From the cell containing the given text, extract its center point as [x, y] coordinate. 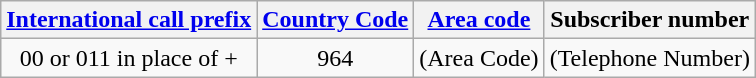
(Area Code) [479, 58]
00 or 011 in place of + [129, 58]
Area code [479, 20]
(Telephone Number) [650, 58]
964 [336, 58]
Country Code [336, 20]
Subscriber number [650, 20]
International call prefix [129, 20]
